Search for the cell housing the specified text and yield its (x, y) center coordinate. 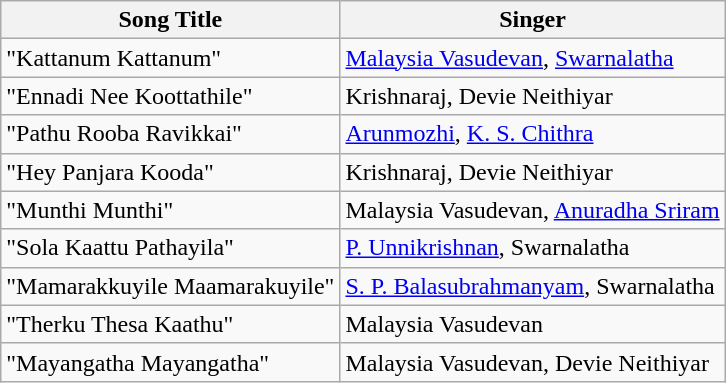
"Hey Panjara Kooda" (170, 172)
Singer (532, 20)
Song Title (170, 20)
S. P. Balasubrahmanyam, Swarnalatha (532, 286)
"Pathu Rooba Ravikkai" (170, 134)
Arunmozhi, K. S. Chithra (532, 134)
"Ennadi Nee Koottathile" (170, 96)
Malaysia Vasudevan, Swarnalatha (532, 58)
Malaysia Vasudevan, Devie Neithiyar (532, 362)
"Therku Thesa Kaathu" (170, 324)
P. Unnikrishnan, Swarnalatha (532, 248)
Malaysia Vasudevan (532, 324)
"Mayangatha Mayangatha" (170, 362)
"Munthi Munthi" (170, 210)
"Kattanum Kattanum" (170, 58)
Malaysia Vasudevan, Anuradha Sriram (532, 210)
"Sola Kaattu Pathayila" (170, 248)
"Mamarakkuyile Maamarakuyile" (170, 286)
